Determine the (x, y) coordinate at the center of the cell enclosing the given text.  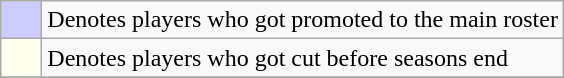
Denotes players who got cut before seasons end (303, 58)
Denotes players who got promoted to the main roster (303, 20)
